For the text-containing cell, return its midpoint in [x, y] coordinate format. 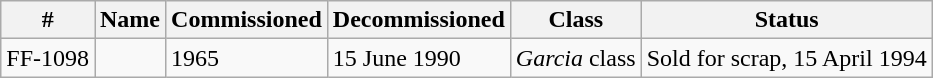
Decommissioned [418, 20]
Name [130, 20]
FF-1098 [48, 58]
Garcia class [576, 58]
# [48, 20]
Commissioned [247, 20]
1965 [247, 58]
Sold for scrap, 15 April 1994 [786, 58]
15 June 1990 [418, 58]
Class [576, 20]
Status [786, 20]
